For the text-containing cell, return its midpoint in (x, y) coordinate format. 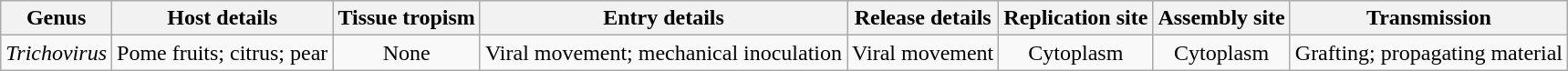
Entry details (663, 18)
Pome fruits; citrus; pear (223, 53)
Host details (223, 18)
Genus (57, 18)
Transmission (1428, 18)
Grafting; propagating material (1428, 53)
Release details (923, 18)
Replication site (1076, 18)
None (407, 53)
Viral movement; mechanical inoculation (663, 53)
Trichovirus (57, 53)
Assembly site (1221, 18)
Viral movement (923, 53)
Tissue tropism (407, 18)
